Extract the (X, Y) coordinate from the center of the cell holding the provided text.  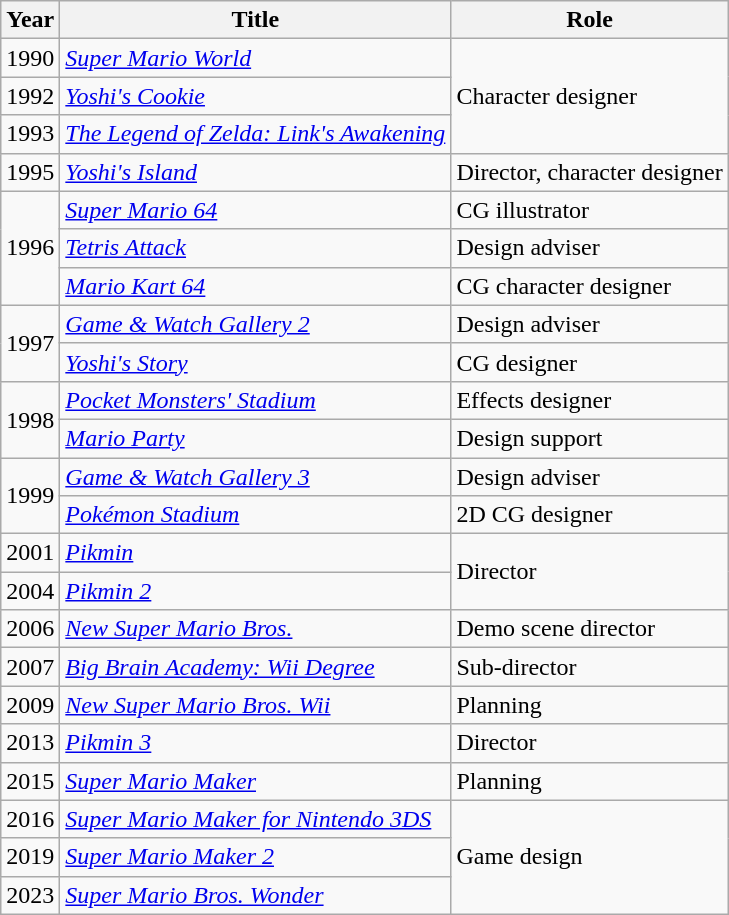
Pocket Monsters' Stadium (256, 400)
2009 (30, 705)
Sub-director (590, 667)
2D CG designer (590, 515)
2016 (30, 819)
Super Mario Maker (256, 781)
2013 (30, 743)
Mario Party (256, 438)
Super Mario World (256, 58)
1995 (30, 172)
1990 (30, 58)
Pikmin 2 (256, 591)
Game & Watch Gallery 3 (256, 477)
Role (590, 20)
The Legend of Zelda: Link's Awakening (256, 134)
Mario Kart 64 (256, 286)
CG illustrator (590, 210)
1996 (30, 248)
2007 (30, 667)
1992 (30, 96)
2015 (30, 781)
Pikmin (256, 553)
2006 (30, 629)
Tetris Attack (256, 248)
CG character designer (590, 286)
Pokémon Stadium (256, 515)
Yoshi's Island (256, 172)
Year (30, 20)
Pikmin 3 (256, 743)
1999 (30, 496)
2001 (30, 553)
CG designer (590, 362)
Super Mario Bros. Wonder (256, 895)
New Super Mario Bros. (256, 629)
2004 (30, 591)
1993 (30, 134)
Game & Watch Gallery 2 (256, 324)
Yoshi's Story (256, 362)
Director, character designer (590, 172)
Demo scene director (590, 629)
Design support (590, 438)
Super Mario Maker for Nintendo 3DS (256, 819)
Character designer (590, 96)
Title (256, 20)
1998 (30, 419)
Yoshi's Cookie (256, 96)
Super Mario Maker 2 (256, 857)
Game design (590, 857)
1997 (30, 343)
Effects designer (590, 400)
2019 (30, 857)
Super Mario 64 (256, 210)
Big Brain Academy: Wii Degree (256, 667)
2023 (30, 895)
New Super Mario Bros. Wii (256, 705)
